Pinpoint the cell where the given text exists, returning its (X, Y) midpoint coordinate. 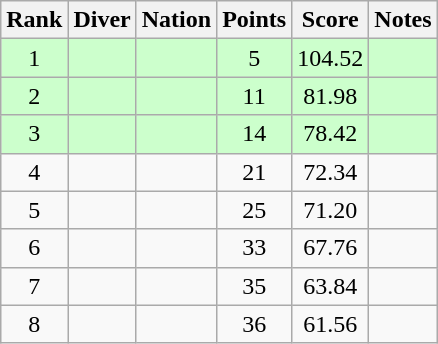
Points (254, 20)
33 (254, 248)
72.34 (330, 172)
3 (34, 134)
8 (34, 324)
63.84 (330, 286)
71.20 (330, 210)
2 (34, 96)
6 (34, 248)
78.42 (330, 134)
81.98 (330, 96)
4 (34, 172)
67.76 (330, 248)
Rank (34, 20)
Notes (403, 20)
104.52 (330, 58)
61.56 (330, 324)
Nation (176, 20)
Score (330, 20)
36 (254, 324)
Diver (102, 20)
14 (254, 134)
35 (254, 286)
21 (254, 172)
25 (254, 210)
1 (34, 58)
7 (34, 286)
11 (254, 96)
